Determine the [x, y] coordinate at the center of the cell enclosing the given text.  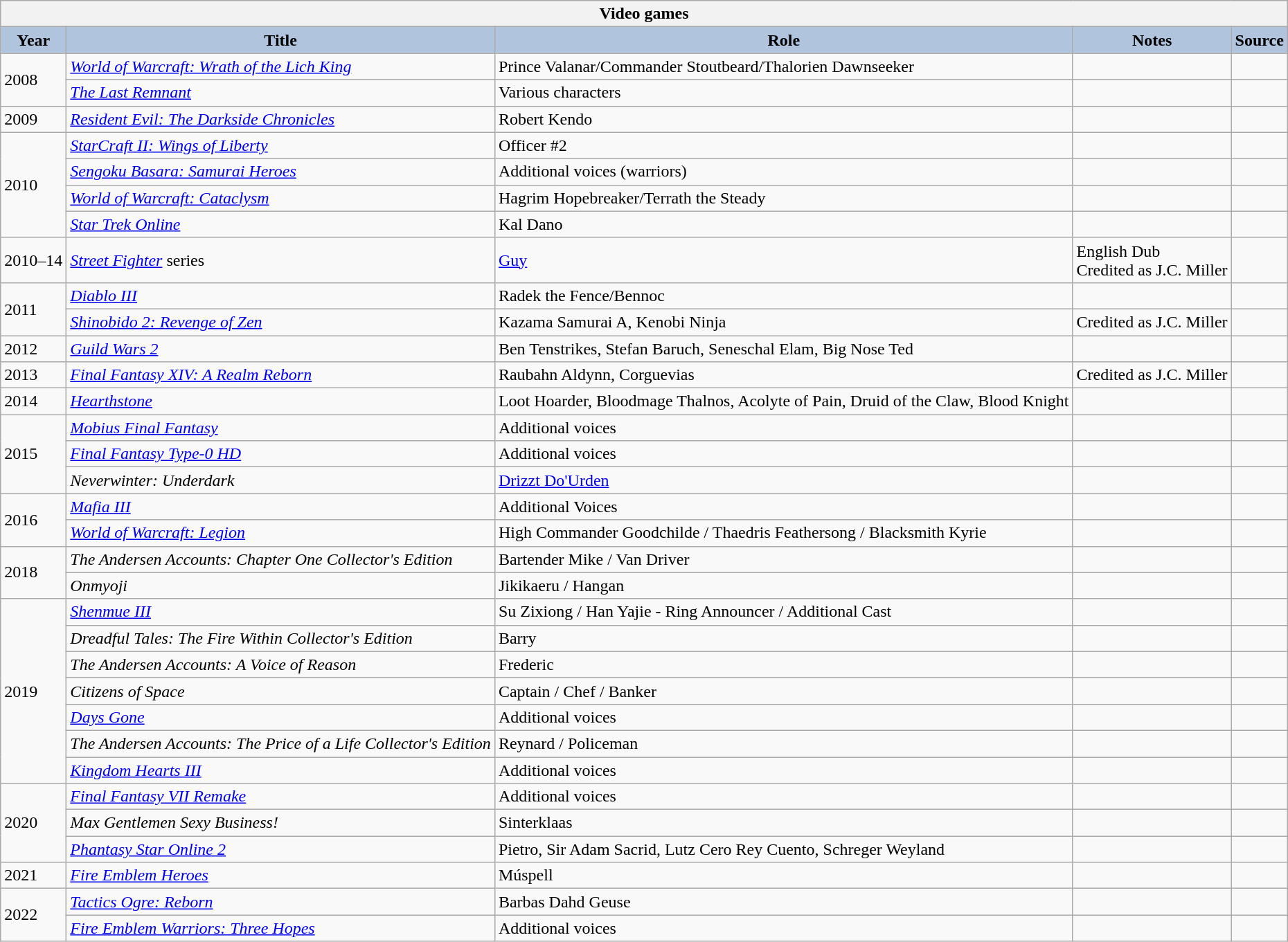
The Last Remnant [281, 93]
Additional Voices [784, 507]
Frederic [784, 664]
Final Fantasy VII Remake [281, 797]
Resident Evil: The Darkside Chronicles [281, 119]
Kal Dano [784, 224]
World of Warcraft: Cataclysm [281, 198]
2021 [33, 876]
2009 [33, 119]
Hearthstone [281, 401]
Shinobido 2: Revenge of Zen [281, 322]
Múspell [784, 876]
2012 [33, 348]
Dreadful Tales: The Fire Within Collector's Edition [281, 638]
Days Gone [281, 717]
Loot Hoarder, Bloodmage Thalnos, Acolyte of Pain, Druid of the Claw, Blood Knight [784, 401]
Max Gentlemen Sexy Business! [281, 823]
2015 [33, 454]
Reynard / Policeman [784, 743]
Bartender Mike / Van Driver [784, 559]
Onmyoji [281, 586]
2016 [33, 520]
Guy [784, 260]
Kazama Samurai A, Kenobi Ninja [784, 322]
Role [784, 40]
The Andersen Accounts: The Price of a Life Collector's Edition [281, 743]
Title [281, 40]
2014 [33, 401]
Sengoku Basara: Samurai Heroes [281, 172]
Drizzt Do'Urden [784, 480]
Shenmue III [281, 612]
The Andersen Accounts: Chapter One Collector's Edition [281, 559]
Additional voices (warriors) [784, 172]
Robert Kendo [784, 119]
World of Warcraft: Wrath of the Lich King [281, 66]
2018 [33, 572]
Fire Emblem Warriors: Three Hopes [281, 928]
Officer #2 [784, 145]
Diablo III [281, 296]
English DubCredited as J.C. Miller [1152, 260]
2022 [33, 915]
Notes [1152, 40]
Barbas Dahd Geuse [784, 902]
Street Fighter series [281, 260]
Radek the Fence/Bennoc [784, 296]
Citizens of Space [281, 691]
2008 [33, 80]
Jikikaeru / Hangan [784, 586]
Various characters [784, 93]
2010 [33, 185]
Video games [644, 14]
2019 [33, 691]
Pietro, Sir Adam Sacrid, Lutz Cero Rey Cuento, Schreger Weyland [784, 849]
Final Fantasy XIV: A Realm Reborn [281, 375]
Mobius Final Fantasy [281, 428]
2013 [33, 375]
StarCraft II: Wings of Liberty [281, 145]
Mafia III [281, 507]
Ben Tenstrikes, Stefan Baruch, Seneschal Elam, Big Nose Ted [784, 348]
The Andersen Accounts: A Voice of Reason [281, 664]
Neverwinter: Underdark [281, 480]
Tactics Ogre: Reborn [281, 902]
Year [33, 40]
Raubahn Aldynn, Corguevias [784, 375]
Kingdom Hearts III [281, 770]
Hagrim Hopebreaker/Terrath the Steady [784, 198]
Phantasy Star Online 2 [281, 849]
Source [1259, 40]
Sinterklaas [784, 823]
2020 [33, 823]
Captain / Chef / Banker [784, 691]
Fire Emblem Heroes [281, 876]
Guild Wars 2 [281, 348]
Barry [784, 638]
Final Fantasy Type-0 HD [281, 454]
World of Warcraft: Legion [281, 533]
2011 [33, 309]
Prince Valanar/Commander Stoutbeard/Thalorien Dawnseeker [784, 66]
High Commander Goodchilde / Thaedris Feathersong / Blacksmith Kyrie [784, 533]
2010–14 [33, 260]
Star Trek Online [281, 224]
Su Zixiong / Han Yajie - Ring Announcer / Additional Cast [784, 612]
